Scan for the cell matching the given text and deliver its [X, Y] coordinate at center. 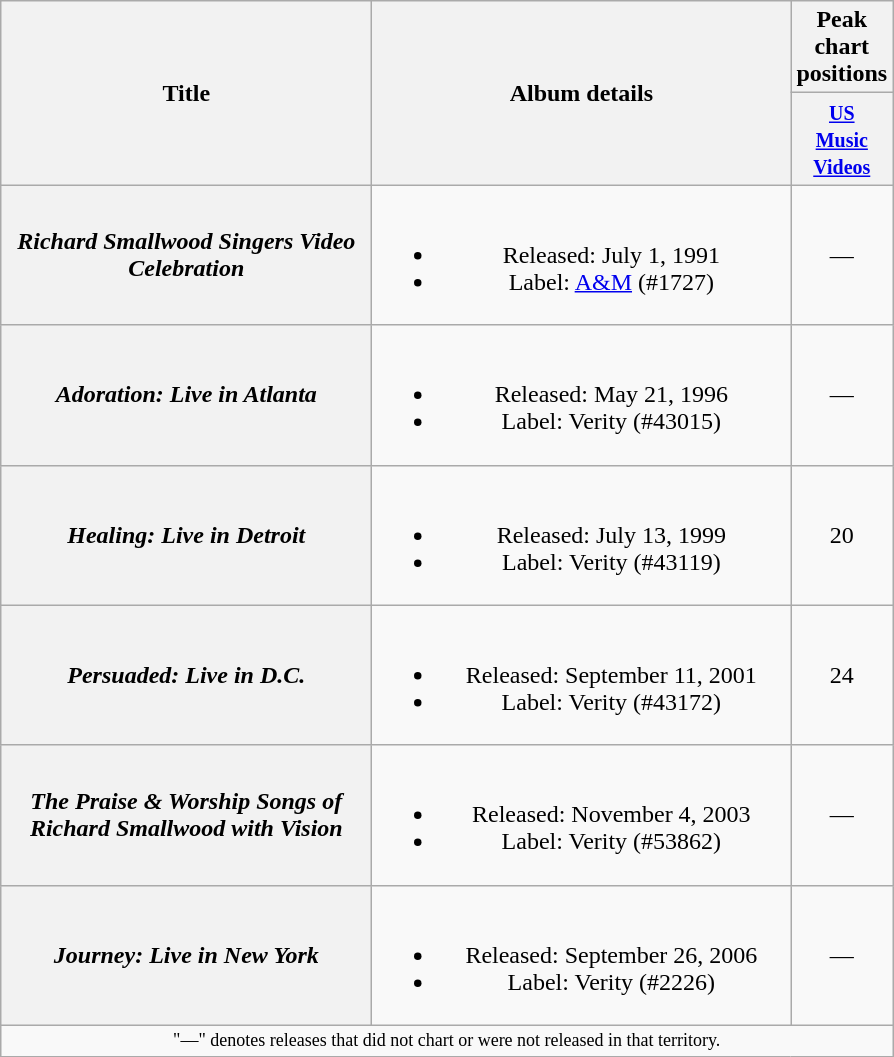
Journey: Live in New York [186, 955]
Adoration: Live in Atlanta [186, 395]
The Praise & Worship Songs of Richard Smallwood with Vision [186, 815]
Released: September 26, 2006Label: Verity (#2226) [582, 955]
Released: July 1, 1991Label: A&M (#1727) [582, 255]
Released: July 13, 1999Label: Verity (#43119) [582, 535]
Title [186, 93]
Persuaded: Live in D.C. [186, 675]
24 [842, 675]
Released: September 11, 2001Label: Verity (#43172) [582, 675]
20 [842, 535]
USMusicVideos [842, 139]
Richard Smallwood Singers Video Celebration [186, 255]
Released: November 4, 2003Label: Verity (#53862) [582, 815]
"—" denotes releases that did not chart or were not released in that territory. [447, 1040]
Released: May 21, 1996Label: Verity (#43015) [582, 395]
Album details [582, 93]
Healing: Live in Detroit [186, 535]
Peak chart positions [842, 47]
